Determine the [x, y] coordinate at the center of the cell enclosing the given text.  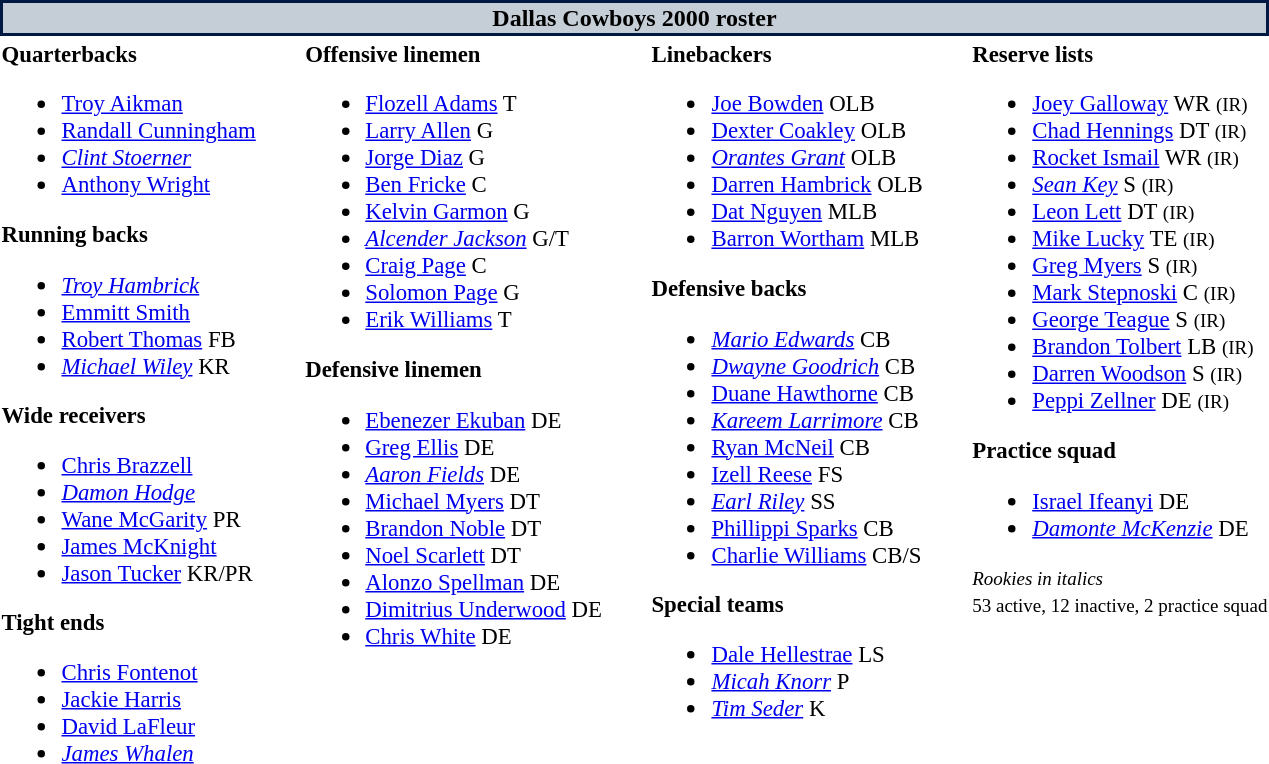
Dallas Cowboys 2000 roster [634, 18]
